Provide the [x, y] coordinate of the cell's center where the given text is located.  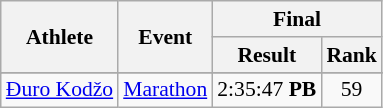
Rank [352, 55]
Result [266, 55]
Marathon [165, 90]
59 [352, 90]
Final [297, 19]
2:35:47 PB [266, 90]
Đuro Kodžo [60, 90]
Event [165, 36]
Athlete [60, 36]
